Return [x, y] of the center of cell containing provided text 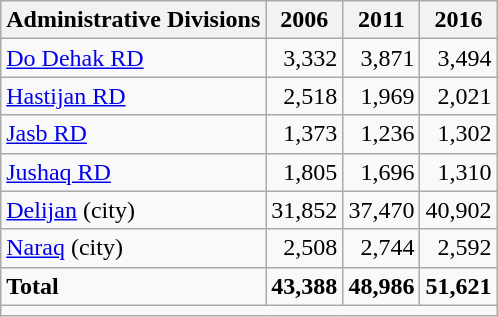
2,592 [458, 248]
31,852 [304, 210]
Naraq (city) [134, 248]
2,508 [304, 248]
51,621 [458, 286]
3,871 [382, 58]
Hastijan RD [134, 96]
2011 [382, 20]
37,470 [382, 210]
1,236 [382, 134]
2,518 [304, 96]
1,310 [458, 172]
40,902 [458, 210]
1,805 [304, 172]
Jushaq RD [134, 172]
1,696 [382, 172]
43,388 [304, 286]
3,494 [458, 58]
Do Dehak RD [134, 58]
2006 [304, 20]
48,986 [382, 286]
2016 [458, 20]
2,021 [458, 96]
1,302 [458, 134]
Total [134, 286]
Administrative Divisions [134, 20]
3,332 [304, 58]
Delijan (city) [134, 210]
1,969 [382, 96]
1,373 [304, 134]
Jasb RD [134, 134]
2,744 [382, 248]
